Output the [X, Y] coordinate of the center of the cell containing the given text.  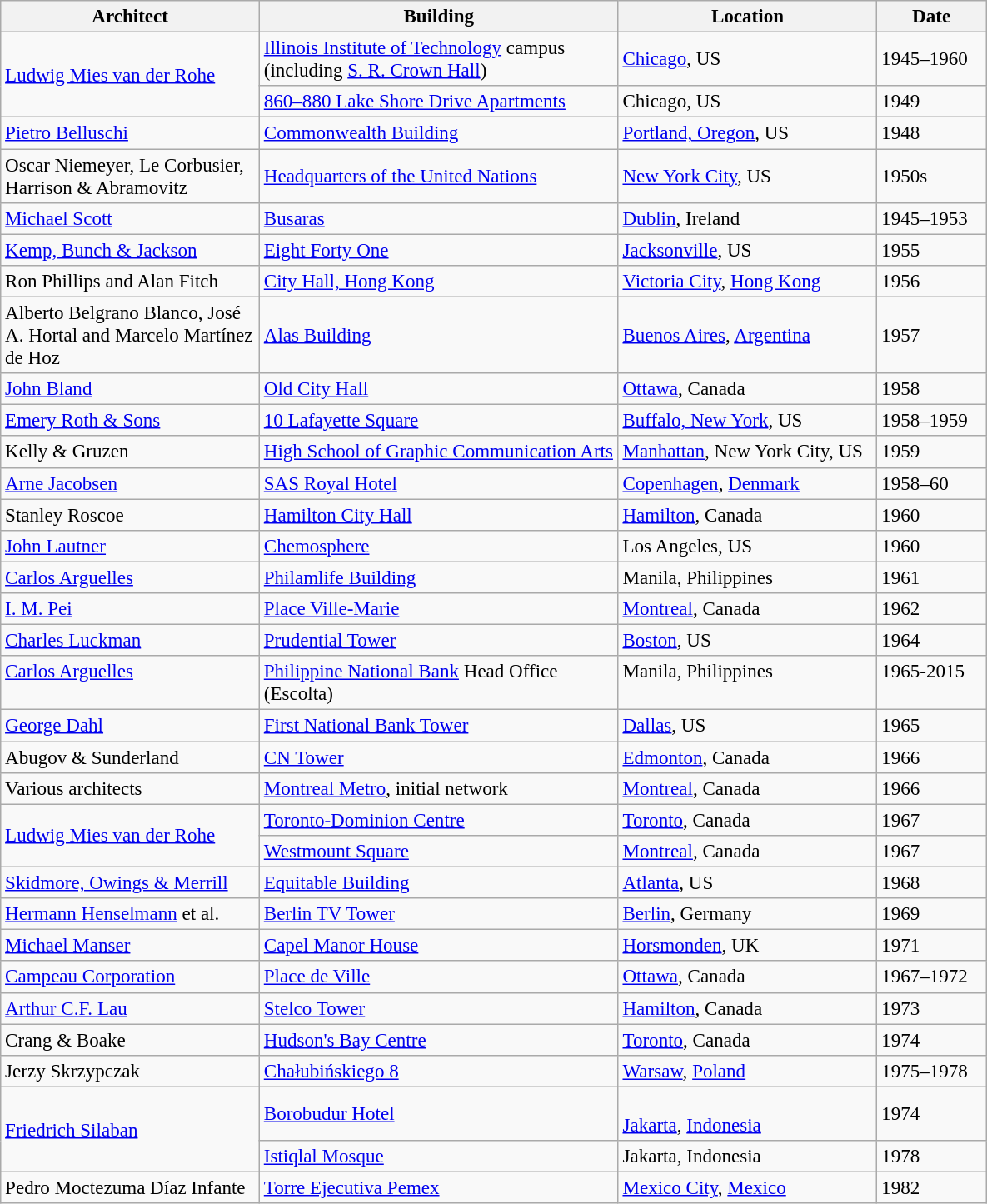
Emery Roth & Sons [130, 421]
Skidmore, Owings & Merrill [130, 883]
Westmount Square [438, 852]
1978 [931, 1157]
Capel Manor House [438, 946]
1965-2015 [931, 683]
Pietro Belluschi [130, 133]
1964 [931, 641]
Buenos Aires, Argentina [748, 336]
John Bland [130, 389]
Date [931, 17]
Arthur C.F. Lau [130, 1008]
860–880 Lake Shore Drive Apartments [438, 102]
1961 [931, 577]
1973 [931, 1008]
Berlin, Germany [748, 914]
Eight Forty One [438, 250]
George Dahl [130, 726]
Commonwealth Building [438, 133]
Arne Jacobsen [130, 483]
Horsmonden, UK [748, 946]
Equitable Building [438, 883]
Location [748, 17]
1968 [931, 883]
1959 [931, 452]
1958–60 [931, 483]
Boston, US [748, 641]
Crang & Boake [130, 1040]
Buffalo, New York, US [748, 421]
Stanley Roscoe [130, 515]
Hermann Henselmann et al. [130, 914]
Los Angeles, US [748, 547]
1950s [931, 177]
Kelly & Gruzen [130, 452]
Istiqlal Mosque [438, 1157]
Hamilton City Hall [438, 515]
Dallas, US [748, 726]
SAS Royal Hotel [438, 483]
1958 [931, 389]
Portland, Oregon, US [748, 133]
Place Ville-Marie [438, 609]
Copenhagen, Denmark [748, 483]
Kemp, Bunch & Jackson [130, 250]
1982 [931, 1188]
New York City, US [748, 177]
1971 [931, 946]
Busaras [438, 219]
Ron Phillips and Alan Fitch [130, 282]
Warsaw, Poland [748, 1072]
Various architects [130, 789]
1965 [931, 726]
Illinois Institute of Technology campus (including S. R. Crown Hall) [438, 60]
1948 [931, 133]
Philamlife Building [438, 577]
Old City Hall [438, 389]
Torre Ejecutiva Pemex [438, 1188]
Victoria City, Hong Kong [748, 282]
Berlin TV Tower [438, 914]
Atlanta, US [748, 883]
Abugov & Sunderland [130, 757]
John Lautner [130, 547]
Jacksonville, US [748, 250]
1949 [931, 102]
I. M. Pei [130, 609]
Mexico City, Mexico [748, 1188]
Pedro Moctezuma Díaz Infante [130, 1188]
Jerzy Skrzypczak [130, 1072]
1955 [931, 250]
Prudential Tower [438, 641]
1969 [931, 914]
Borobudur Hotel [438, 1113]
1967–1972 [931, 977]
Chałubińskiego 8 [438, 1072]
Toronto-Dominion Centre [438, 820]
First National Bank Tower [438, 726]
Alas Building [438, 336]
Philippine National Bank Head Office (Escolta) [438, 683]
1957 [931, 336]
Headquarters of the United Nations [438, 177]
Oscar Niemeyer, Le Corbusier, Harrison & Abramovitz [130, 177]
Edmonton, Canada [748, 757]
Michael Scott [130, 219]
Friedrich Silaban [130, 1129]
1956 [931, 282]
1945–1953 [931, 219]
Stelco Tower [438, 1008]
1958–1959 [931, 421]
Montreal Metro, initial network [438, 789]
10 Lafayette Square [438, 421]
Building [438, 17]
Dublin, Ireland [748, 219]
1962 [931, 609]
Manhattan, New York City, US [748, 452]
Alberto Belgrano Blanco, José A. Hortal and Marcelo Martínez de Hoz [130, 336]
Campeau Corporation [130, 977]
Michael Manser [130, 946]
Charles Luckman [130, 641]
Chemosphere [438, 547]
1975–1978 [931, 1072]
High School of Graphic Communication Arts [438, 452]
Architect [130, 17]
City Hall, Hong Kong [438, 282]
CN Tower [438, 757]
1945–1960 [931, 60]
Place de Ville [438, 977]
Hudson's Bay Centre [438, 1040]
